Provide the (x, y) coordinate of the cell's center where the given text is located.  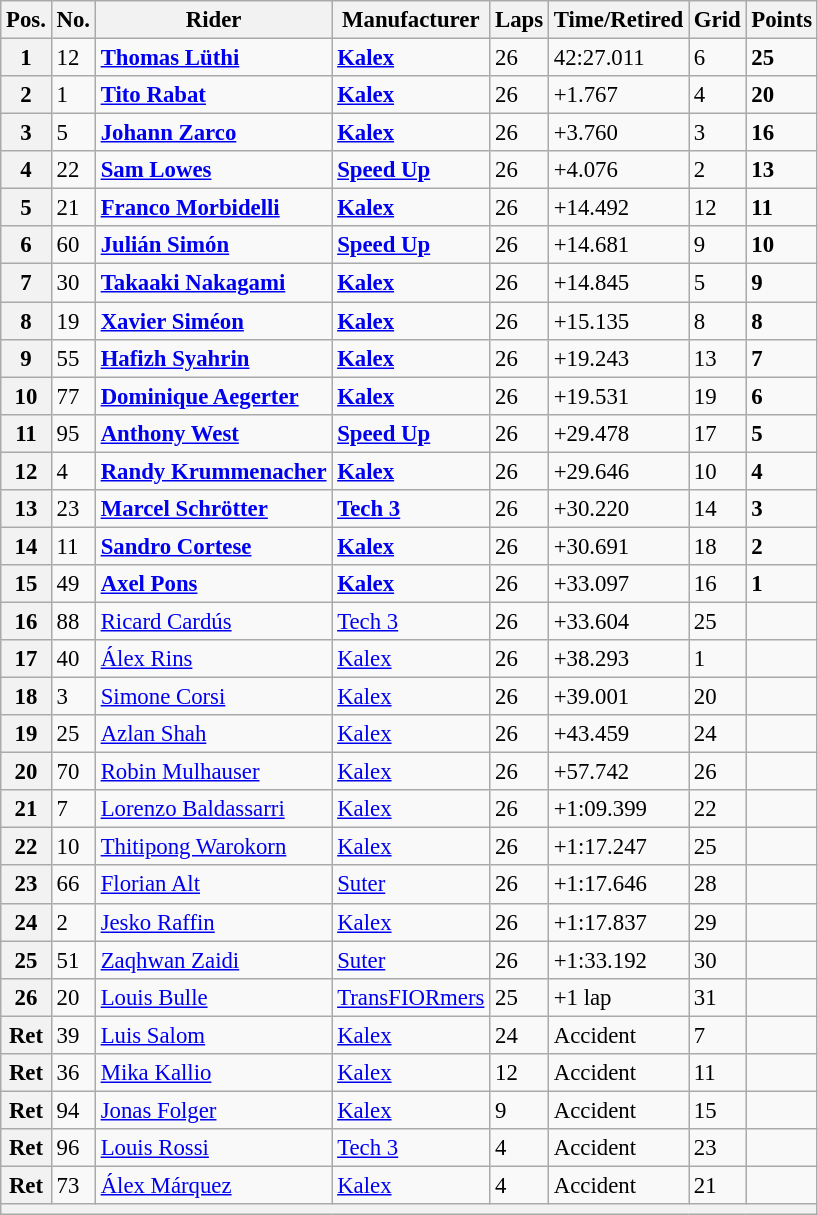
+30.691 (618, 546)
Rider (214, 20)
51 (73, 960)
29 (718, 922)
Álex Márquez (214, 1185)
+1.767 (618, 95)
42:27.011 (618, 58)
Robin Mulhauser (214, 772)
Randy Krummenacher (214, 471)
+1:33.192 (618, 960)
73 (73, 1185)
Zaqhwan Zaidi (214, 960)
+30.220 (618, 509)
No. (73, 20)
49 (73, 584)
Jesko Raffin (214, 922)
+38.293 (618, 659)
Louis Bulle (214, 997)
40 (73, 659)
Marcel Schrötter (214, 509)
+33.097 (618, 584)
+4.076 (618, 170)
+1:17.646 (618, 885)
Franco Morbidelli (214, 208)
77 (73, 396)
+1:17.247 (618, 847)
+57.742 (618, 772)
+14.845 (618, 283)
+39.001 (618, 697)
70 (73, 772)
Pos. (26, 20)
Sandro Cortese (214, 546)
+1:09.399 (618, 809)
+43.459 (618, 734)
+1:17.837 (618, 922)
+14.492 (618, 208)
Simone Corsi (214, 697)
Jonas Folger (214, 1110)
Lorenzo Baldassarri (214, 809)
+19.243 (618, 358)
+3.760 (618, 133)
Time/Retired (618, 20)
60 (73, 245)
+1 lap (618, 997)
28 (718, 885)
36 (73, 1073)
Grid (718, 20)
+14.681 (618, 245)
Thitipong Warokorn (214, 847)
95 (73, 433)
55 (73, 358)
Laps (520, 20)
Hafizh Syahrin (214, 358)
+29.478 (618, 433)
94 (73, 1110)
Thomas Lüthi (214, 58)
+19.531 (618, 396)
Luis Salom (214, 1035)
Louis Rossi (214, 1148)
Anthony West (214, 433)
+33.604 (618, 621)
39 (73, 1035)
Mika Kallio (214, 1073)
+29.646 (618, 471)
Dominique Aegerter (214, 396)
Florian Alt (214, 885)
Azlan Shah (214, 734)
Takaaki Nakagami (214, 283)
66 (73, 885)
Tito Rabat (214, 95)
Xavier Siméon (214, 321)
Johann Zarco (214, 133)
Álex Rins (214, 659)
96 (73, 1148)
Points (782, 20)
88 (73, 621)
Manufacturer (411, 20)
31 (718, 997)
TransFIORmers (411, 997)
+15.135 (618, 321)
Sam Lowes (214, 170)
Ricard Cardús (214, 621)
Axel Pons (214, 584)
Julián Simón (214, 245)
